From the cell containing the given text, extract its center point as [X, Y] coordinate. 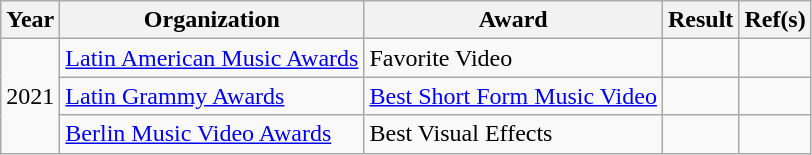
Best Visual Effects [514, 134]
Latin Grammy Awards [212, 96]
Best Short Form Music Video [514, 96]
Organization [212, 20]
Berlin Music Video Awards [212, 134]
2021 [30, 96]
Latin American Music Awards [212, 58]
Favorite Video [514, 58]
Ref(s) [775, 20]
Award [514, 20]
Year [30, 20]
Result [700, 20]
